Search for the cell housing the specified text and yield its [X, Y] center coordinate. 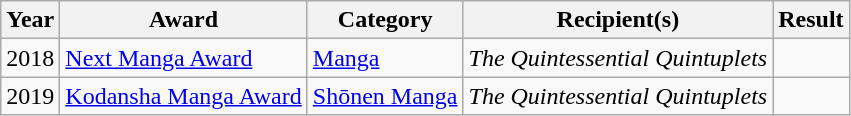
Shōnen Manga [385, 96]
Year [30, 20]
Next Manga Award [184, 58]
2019 [30, 96]
Category [385, 20]
Result [811, 20]
Award [184, 20]
Kodansha Manga Award [184, 96]
2018 [30, 58]
Manga [385, 58]
Recipient(s) [618, 20]
